Pinpoint the cell where the given text exists, returning its [x, y] midpoint coordinate. 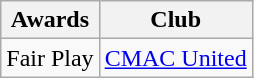
Club [176, 20]
Fair Play [50, 58]
Awards [50, 20]
CMAC United [176, 58]
